Return [x, y] of the center of cell containing provided text 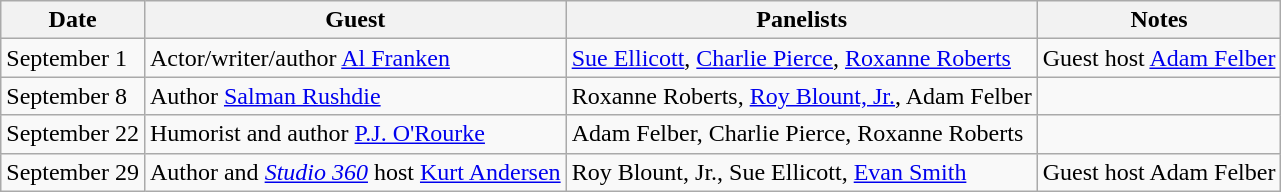
Notes [1159, 20]
September 1 [73, 58]
Author Salman Rushdie [355, 96]
September 22 [73, 134]
September 8 [73, 96]
Roy Blount, Jr., Sue Ellicott, Evan Smith [802, 172]
Humorist and author P.J. O'Rourke [355, 134]
September 29 [73, 172]
Adam Felber, Charlie Pierce, Roxanne Roberts [802, 134]
Sue Ellicott, Charlie Pierce, Roxanne Roberts [802, 58]
Actor/writer/author Al Franken [355, 58]
Guest [355, 20]
Roxanne Roberts, Roy Blount, Jr., Adam Felber [802, 96]
Author and Studio 360 host Kurt Andersen [355, 172]
Panelists [802, 20]
Date [73, 20]
